Scan for the cell matching the given text and deliver its [x, y] coordinate at center. 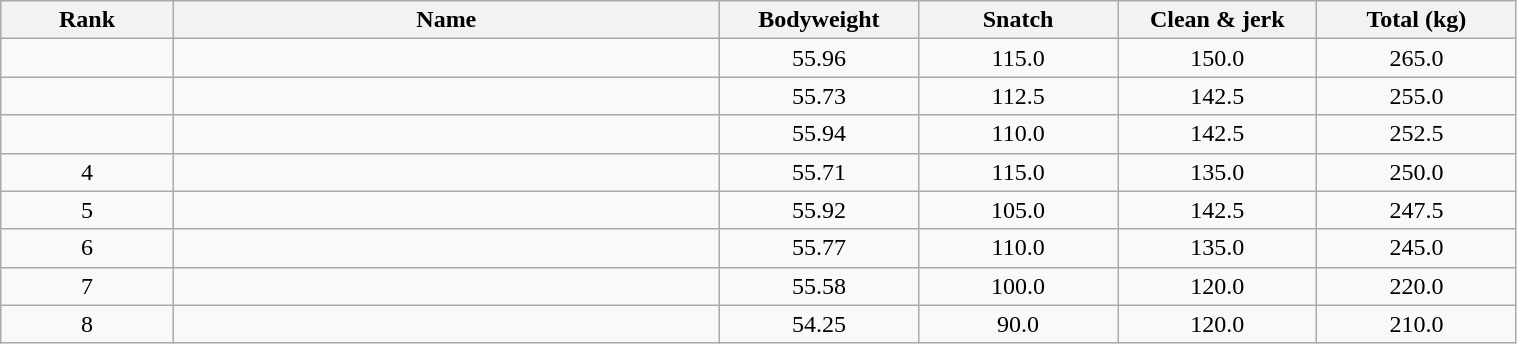
55.92 [818, 210]
245.0 [1416, 248]
5 [87, 210]
6 [87, 248]
100.0 [1018, 286]
112.5 [1018, 96]
Total (kg) [1416, 20]
7 [87, 286]
8 [87, 324]
55.73 [818, 96]
Name [446, 20]
150.0 [1218, 58]
Bodyweight [818, 20]
247.5 [1416, 210]
105.0 [1018, 210]
210.0 [1416, 324]
265.0 [1416, 58]
4 [87, 172]
55.96 [818, 58]
Clean & jerk [1218, 20]
55.77 [818, 248]
220.0 [1416, 286]
250.0 [1416, 172]
55.71 [818, 172]
90.0 [1018, 324]
255.0 [1416, 96]
55.94 [818, 134]
252.5 [1416, 134]
Snatch [1018, 20]
55.58 [818, 286]
54.25 [818, 324]
Rank [87, 20]
